For the text-containing cell, return its midpoint in (x, y) coordinate format. 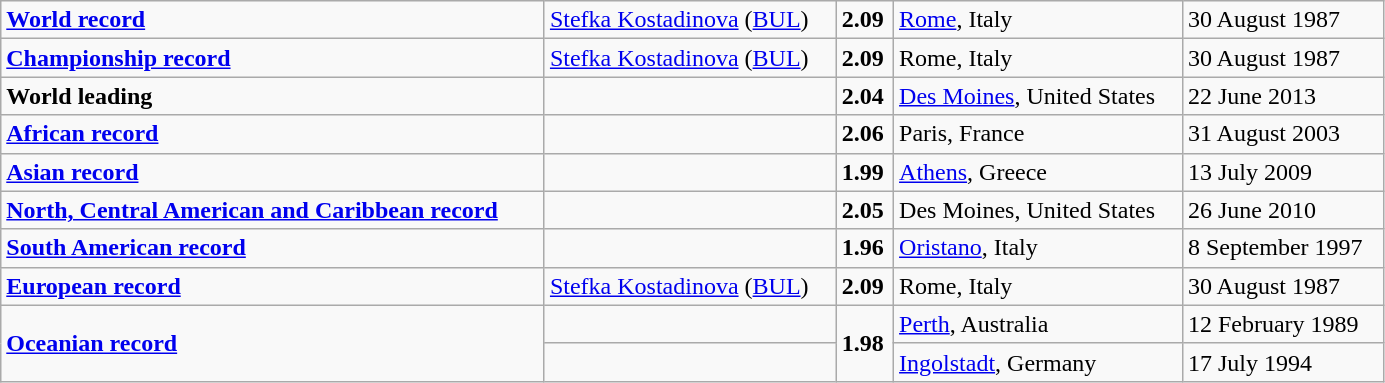
13 July 2009 (1282, 172)
2.04 (864, 96)
1.99 (864, 172)
8 September 1997 (1282, 248)
World record (273, 20)
Oceanian record (273, 343)
Athens, Greece (1038, 172)
1.96 (864, 248)
Ingolstadt, Germany (1038, 362)
Perth, Australia (1038, 324)
South American record (273, 248)
African record (273, 134)
North, Central American and Caribbean record (273, 210)
World leading (273, 96)
31 August 2003 (1282, 134)
Asian record (273, 172)
26 June 2010 (1282, 210)
Oristano, Italy (1038, 248)
Paris, France (1038, 134)
Championship record (273, 58)
2.05 (864, 210)
European record (273, 286)
22 June 2013 (1282, 96)
12 February 1989 (1282, 324)
2.06 (864, 134)
17 July 1994 (1282, 362)
1.98 (864, 343)
